Provide the (x, y) coordinate of the cell's center where the given text is located.  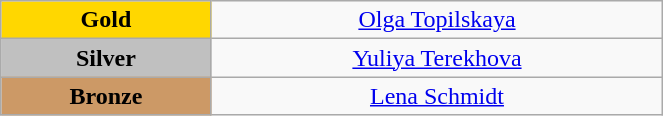
Gold (106, 20)
Silver (106, 58)
Bronze (106, 96)
Olga Topilskaya (437, 20)
Lena Schmidt (437, 96)
Yuliya Terekhova (437, 58)
